Locate the cell with the specified text and output its [X, Y] center coordinate. 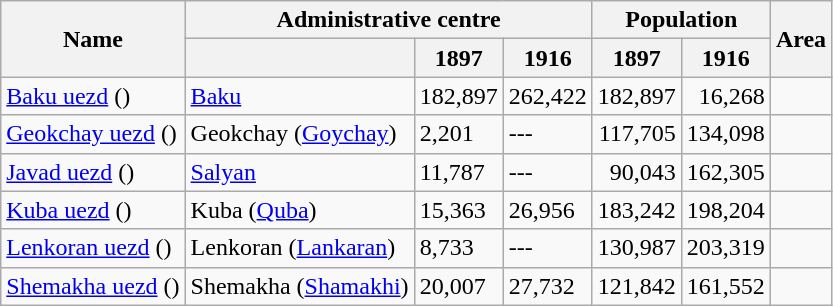
2,201 [458, 134]
Shemakha uezd () [93, 286]
8,733 [458, 248]
161,552 [726, 286]
Geokchay (Goychay) [300, 134]
183,242 [636, 210]
Javad uezd () [93, 172]
121,842 [636, 286]
Shemakha (Shamakhi) [300, 286]
11,787 [458, 172]
Baku uezd () [93, 96]
Lenkoran (Lankaran) [300, 248]
Baku [300, 96]
16,268 [726, 96]
27,732 [548, 286]
162,305 [726, 172]
Name [93, 39]
198,204 [726, 210]
Salyan [300, 172]
262,422 [548, 96]
26,956 [548, 210]
Geokchay uezd () [93, 134]
130,987 [636, 248]
Administrative centre [388, 20]
Kuba uezd () [93, 210]
Area [800, 39]
15,363 [458, 210]
134,098 [726, 134]
Population [681, 20]
117,705 [636, 134]
Kuba (Quba) [300, 210]
203,319 [726, 248]
Lenkoran uezd () [93, 248]
20,007 [458, 286]
90,043 [636, 172]
